Search for the cell housing the specified text and yield its (X, Y) center coordinate. 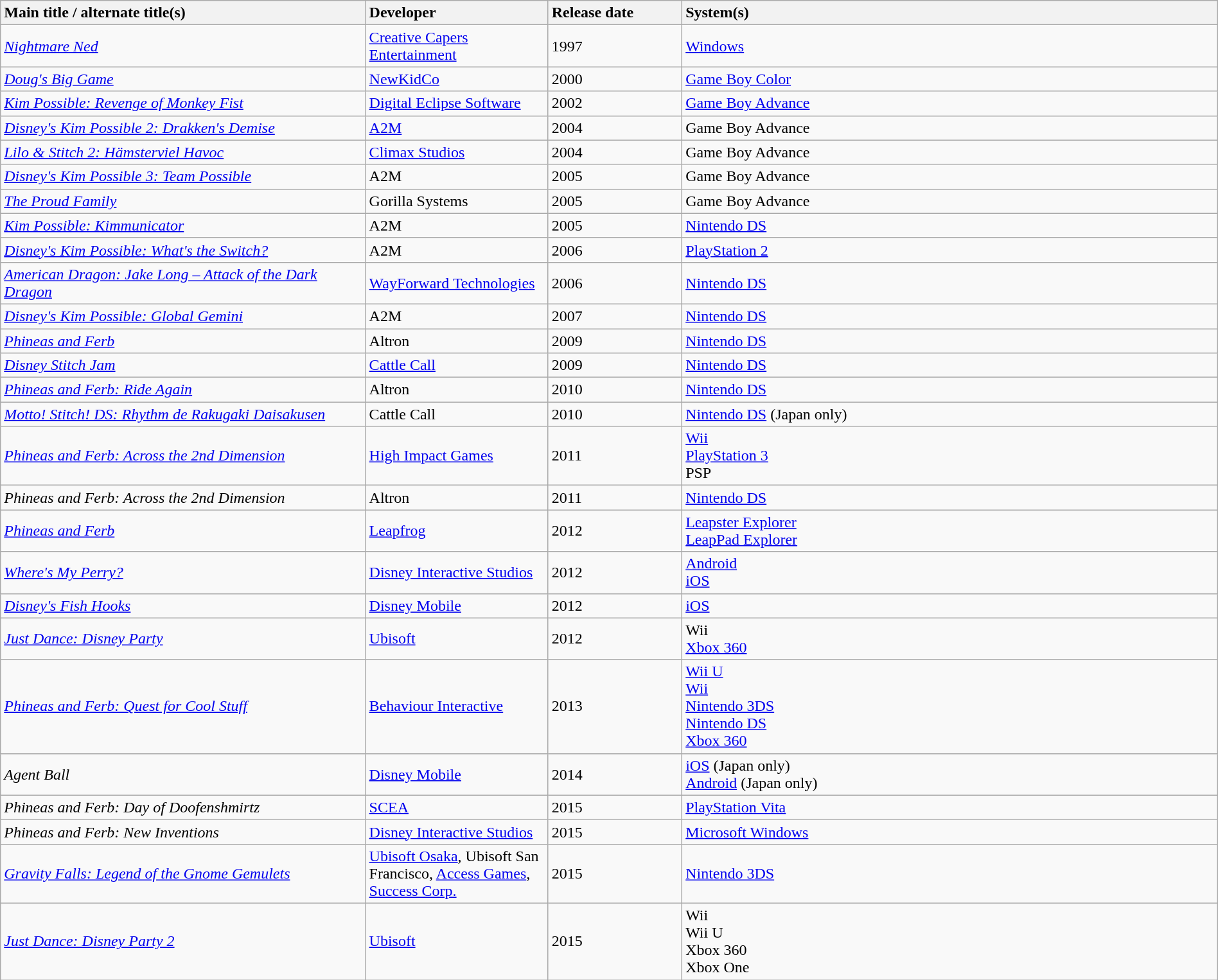
AndroidiOS (950, 573)
The Proud Family (183, 201)
Agent Ball (183, 774)
Disney's Kim Possible: What's the Switch? (183, 250)
Doug's Big Game (183, 79)
PlayStation 2 (950, 250)
WayForward Technologies (457, 283)
Just Dance: Disney Party 2 (183, 941)
Developer (457, 13)
Disney's Fish Hooks (183, 606)
Motto! Stitch! DS: Rhythm de Rakugaki Daisakusen (183, 414)
Microsoft Windows (950, 832)
Release date (615, 13)
Phineas and Ferb: New Inventions (183, 832)
Main title / alternate title(s) (183, 13)
2002 (615, 103)
Phineas and Ferb: Ride Again (183, 390)
iOS (Japan only)Android (Japan only) (950, 774)
WiiPlayStation 3PSP (950, 456)
Disney's Kim Possible: Global Gemini (183, 316)
Leapfrog (457, 530)
Disney Stitch Jam (183, 365)
Disney's Kim Possible 3: Team Possible (183, 177)
2014 (615, 774)
System(s) (950, 13)
American Dragon: Jake Long – Attack of the Dark Dragon (183, 283)
Creative Capers Entertainment (457, 46)
Gorilla Systems (457, 201)
PlayStation Vita (950, 807)
SCEA (457, 807)
iOS (950, 606)
2013 (615, 706)
Behaviour Interactive (457, 706)
Phineas and Ferb: Day of Doofenshmirtz (183, 807)
NewKidCo (457, 79)
Just Dance: Disney Party (183, 638)
2000 (615, 79)
Where's My Perry? (183, 573)
Leapster ExplorerLeapPad Explorer (950, 530)
Windows (950, 46)
Nintendo DS (Japan only) (950, 414)
Kim Possible: Kimmunicator (183, 225)
1997 (615, 46)
Kim Possible: Revenge of Monkey Fist (183, 103)
Ubisoft Osaka, Ubisoft San Francisco, Access Games, Success Corp. (457, 873)
Digital Eclipse Software (457, 103)
2007 (615, 316)
Nightmare Ned (183, 46)
Climax Studios (457, 152)
WiiWii UXbox 360Xbox One (950, 941)
Nintendo 3DS (950, 873)
Gravity Falls: Legend of the Gnome Gemulets (183, 873)
Lilo & Stitch 2: Hämsterviel Havoc (183, 152)
Game Boy Color (950, 79)
Wii UWiiNintendo 3DSNintendo DSXbox 360 (950, 706)
Disney's Kim Possible 2: Drakken's Demise (183, 128)
High Impact Games (457, 456)
WiiXbox 360 (950, 638)
Phineas and Ferb: Quest for Cool Stuff (183, 706)
